Search for the cell housing the specified text and yield its [X, Y] center coordinate. 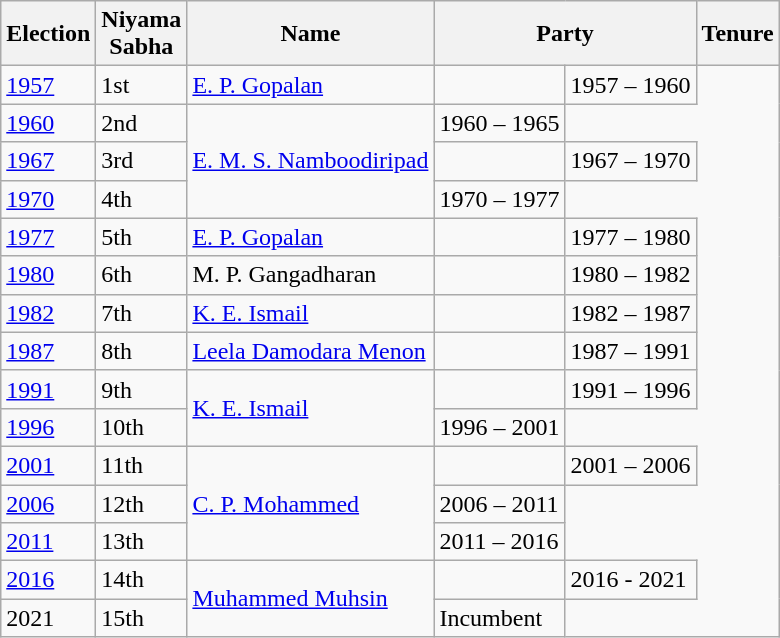
1980 – 1982 [630, 275]
2001 [48, 465]
2021 [48, 618]
2016 [48, 580]
6th [142, 275]
1987 – 1991 [630, 351]
8th [142, 351]
1987 [48, 351]
1960 – 1965 [500, 123]
Muhammed Muhsin [310, 599]
15th [142, 618]
1960 [48, 123]
7th [142, 313]
1967 – 1970 [630, 161]
1991 – 1996 [630, 389]
1980 [48, 275]
Name [310, 34]
1996 – 2001 [500, 427]
1957 [48, 85]
E. M. S. Namboodiripad [310, 161]
3rd [142, 161]
1996 [48, 427]
2011 – 2016 [500, 542]
12th [142, 503]
1982 [48, 313]
Party [565, 34]
14th [142, 580]
Leela Damodara Menon [310, 351]
2016 - 2021 [630, 580]
Election [48, 34]
1st [142, 85]
1957 – 1960 [630, 85]
1970 [48, 199]
1970 – 1977 [500, 199]
1977 [48, 237]
C. P. Mohammed [310, 503]
11th [142, 465]
5th [142, 237]
10th [142, 427]
13th [142, 542]
2nd [142, 123]
Incumbent [500, 618]
4th [142, 199]
Tenure [738, 34]
M. P. Gangadharan [310, 275]
1967 [48, 161]
2006 [48, 503]
2001 – 2006 [630, 465]
2011 [48, 542]
1982 – 1987 [630, 313]
1991 [48, 389]
9th [142, 389]
NiyamaSabha [142, 34]
1977 – 1980 [630, 237]
2006 – 2011 [500, 503]
